Identify which cell holds the provided text, then report its [x, y] central coordinate. 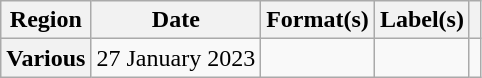
Format(s) [318, 20]
Region [46, 20]
Various [46, 58]
27 January 2023 [176, 58]
Label(s) [422, 20]
Date [176, 20]
